Determine the (X, Y) coordinate at the center of the cell enclosing the given text.  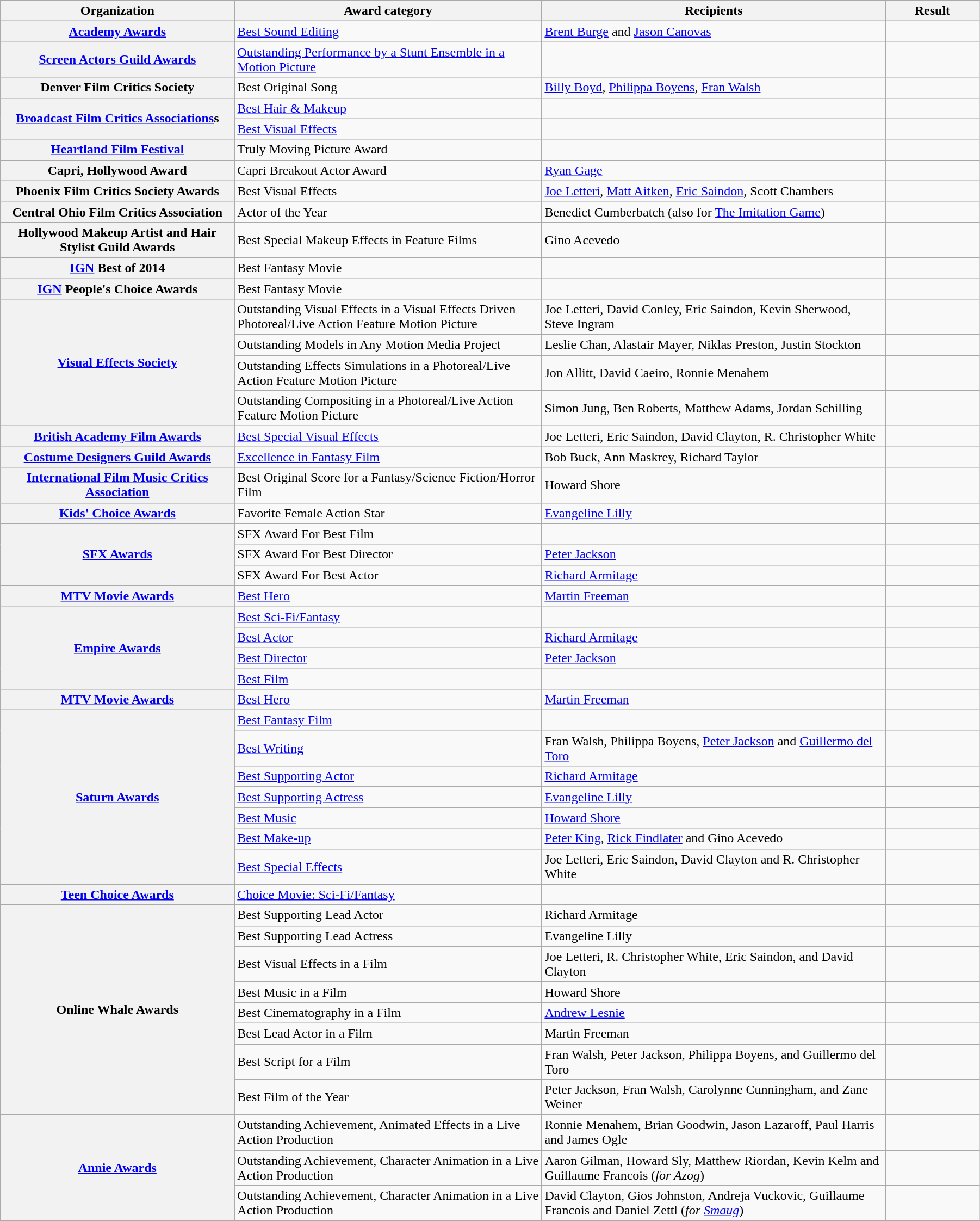
Empire Awards (117, 647)
David Clayton, Gios Johnston, Andreja Vuckovic, Guillaume Francois and Daniel Zettl (for Smaug) (714, 1204)
Saturn Awards (117, 797)
Joe Letteri, David Conley, Eric Saindon, Kevin Sherwood, Steve Ingram (714, 317)
Andrew Lesnie (714, 1013)
Best Music in a Film (388, 992)
International Film Music Critics Association (117, 485)
Capri, Hollywood Award (117, 170)
Recipients (714, 11)
Best Sound Editing (388, 32)
Online Whale Awards (117, 1010)
SFX Award For Best Director (388, 554)
Best Actor (388, 637)
Joe Letteri, Eric Saindon, David Clayton, R. Christopher White (714, 436)
Best Sci-Fi/Fantasy (388, 616)
Best Make-up (388, 838)
Benedict Cumberbatch (also for The Imitation Game) (714, 212)
Joe Letteri, Matt Aitken, Eric Saindon, Scott Chambers (714, 191)
Outstanding Performance by a Stunt Ensemble in a Motion Picture (388, 60)
SFX Awards (117, 554)
Best Film (388, 679)
Outstanding Effects Simulations in a Photoreal/Live Action Feature Motion Picture (388, 373)
Costume Designers Guild Awards (117, 457)
Brent Burge and Jason Canovas (714, 32)
Best Supporting Actress (388, 797)
Aaron Gilman, Howard Sly, Matthew Riordan, Kevin Kelm and Guillaume Francois (for Azog) (714, 1168)
Denver Film Critics Society (117, 88)
Best Visual Effects in a Film (388, 964)
Visual Effects Society (117, 362)
Ryan Gage (714, 170)
IGN Best of 2014 (117, 268)
Broadcast Film Critics Associationss (117, 119)
Excellence in Fantasy Film (388, 457)
Truly Moving Picture Award (388, 150)
Simon Jung, Ben Roberts, Matthew Adams, Jordan Schilling (714, 408)
British Academy Film Awards (117, 436)
Favorite Female Action Star (388, 513)
Outstanding Achievement, Animated Effects in a Live Action Production (388, 1133)
Bob Buck, Ann Maskrey, Richard Taylor (714, 457)
Peter King, Rick Findlater and Gino Acevedo (714, 838)
Capri Breakout Actor Award (388, 170)
Best Supporting Lead Actor (388, 915)
Jon Allitt, David Caeiro, Ronnie Menahem (714, 373)
Best Writing (388, 749)
Best Hair & Makeup (388, 108)
Best Fantasy Film (388, 720)
IGN People's Choice Awards (117, 289)
SFX Award For Best Actor (388, 575)
Outstanding Visual Effects in a Visual Effects Driven Photoreal/Live Action Feature Motion Picture (388, 317)
Best Music (388, 818)
Best Director (388, 658)
Best Original Song (388, 88)
Joe Letteri, Eric Saindon, David Clayton and R. Christopher White (714, 866)
Best Lead Actor in a Film (388, 1033)
Best Supporting Actor (388, 776)
Outstanding Compositing in a Photoreal/Live Action Feature Motion Picture (388, 408)
Joe Letteri, R. Christopher White, Eric Saindon, and David Clayton (714, 964)
Gino Acevedo (714, 239)
Award category (388, 11)
Annie Awards (117, 1168)
Best Special Effects (388, 866)
Actor of the Year (388, 212)
Result (932, 11)
Central Ohio Film Critics Association (117, 212)
Choice Movie: Sci-Fi/Fantasy (388, 895)
Fran Walsh, Philippa Boyens, Peter Jackson and Guillermo del Toro (714, 749)
Best Original Score for a Fantasy/Science Fiction/Horror Film (388, 485)
Best Special Visual Effects (388, 436)
Best Film of the Year (388, 1097)
Academy Awards (117, 32)
Best Script for a Film (388, 1061)
Phoenix Film Critics Society Awards (117, 191)
Hollywood Makeup Artist and Hair Stylist Guild Awards (117, 239)
Organization (117, 11)
Peter Jackson, Fran Walsh, Carolynne Cunningham, and Zane Weiner (714, 1097)
Teen Choice Awards (117, 895)
SFX Award For Best Film (388, 534)
Best Special Makeup Effects in Feature Films (388, 239)
Best Supporting Lead Actress (388, 936)
Fran Walsh, Peter Jackson, Philippa Boyens, and Guillermo del Toro (714, 1061)
Screen Actors Guild Awards (117, 60)
Best Cinematography in a Film (388, 1013)
Billy Boyd, Philippa Boyens, Fran Walsh (714, 88)
Heartland Film Festival (117, 150)
Kids' Choice Awards (117, 513)
Leslie Chan, Alastair Mayer, Niklas Preston, Justin Stockton (714, 345)
Ronnie Menahem, Brian Goodwin, Jason Lazaroff, Paul Harris and James Ogle (714, 1133)
Outstanding Models in Any Motion Media Project (388, 345)
